Search for the cell housing the specified text and yield its (X, Y) center coordinate. 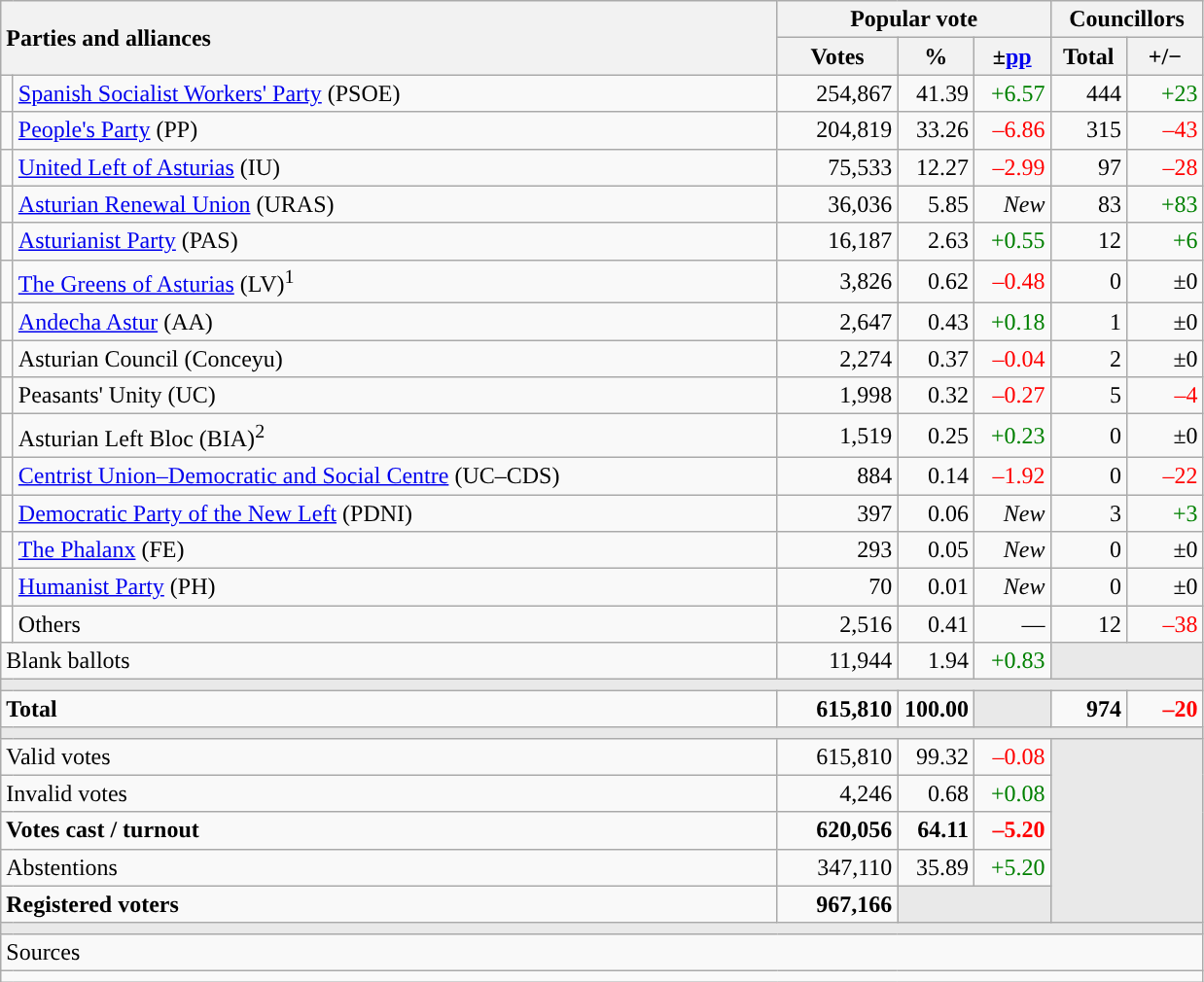
3,826 (837, 282)
967,166 (837, 904)
35.89 (936, 867)
Democratic Party of the New Left (PDNI) (395, 513)
5 (1089, 396)
0.01 (936, 587)
+0.55 (1011, 241)
Parties and alliances (389, 38)
–1.92 (1011, 475)
+6.57 (1011, 93)
444 (1089, 93)
33.26 (936, 130)
Spanish Socialist Workers' Party (PSOE) (395, 93)
1,998 (837, 396)
+0.83 (1011, 661)
Asturian Left Bloc (BIA)2 (395, 436)
0.62 (936, 282)
–22 (1165, 475)
0.25 (936, 436)
+0.23 (1011, 436)
People's Party (PP) (395, 130)
4,246 (837, 793)
2 (1089, 359)
United Left of Asturias (IU) (395, 167)
5.85 (936, 204)
99.32 (936, 756)
620,056 (837, 830)
2.63 (936, 241)
12.27 (936, 167)
Valid votes (389, 756)
Asturian Renewal Union (URAS) (395, 204)
2,274 (837, 359)
Andecha Astur (AA) (395, 322)
Asturianist Party (PAS) (395, 241)
–0.27 (1011, 396)
–0.04 (1011, 359)
884 (837, 475)
0.06 (936, 513)
11,944 (837, 661)
Asturian Council (Conceyu) (395, 359)
293 (837, 550)
+/− (1165, 56)
Humanist Party (PH) (395, 587)
–38 (1165, 624)
36,036 (837, 204)
100.00 (936, 709)
The Greens of Asturias (LV)1 (395, 282)
Sources (602, 952)
70 (837, 587)
397 (837, 513)
–0.08 (1011, 756)
16,187 (837, 241)
347,110 (837, 867)
204,819 (837, 130)
1,519 (837, 436)
Votes (837, 56)
+83 (1165, 204)
+3 (1165, 513)
0.37 (936, 359)
0.43 (936, 322)
0.41 (936, 624)
+23 (1165, 93)
64.11 (936, 830)
974 (1089, 709)
Invalid votes (389, 793)
3 (1089, 513)
Votes cast / turnout (389, 830)
Abstentions (389, 867)
Centrist Union–Democratic and Social Centre (UC–CDS) (395, 475)
–2.99 (1011, 167)
±pp (1011, 56)
41.39 (936, 93)
The Phalanx (FE) (395, 550)
1 (1089, 322)
83 (1089, 204)
— (1011, 624)
Popular vote (914, 19)
0.32 (936, 396)
Blank ballots (389, 661)
315 (1089, 130)
0.14 (936, 475)
75,533 (837, 167)
–4 (1165, 396)
0.68 (936, 793)
+0.18 (1011, 322)
1.94 (936, 661)
–20 (1165, 709)
Councillors (1126, 19)
+0.08 (1011, 793)
0.05 (936, 550)
+5.20 (1011, 867)
–43 (1165, 130)
–28 (1165, 167)
2,647 (837, 322)
Registered voters (389, 904)
+6 (1165, 241)
–5.20 (1011, 830)
97 (1089, 167)
–6.86 (1011, 130)
–0.48 (1011, 282)
2,516 (837, 624)
254,867 (837, 93)
Others (395, 624)
Peasants' Unity (UC) (395, 396)
% (936, 56)
